Determine the [X, Y] coordinate at the center of the cell enclosing the given text.  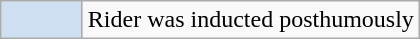
Rider was inducted posthumously [250, 20]
